Find where the given text appears and provide that cell's center as [x, y] coordinate. 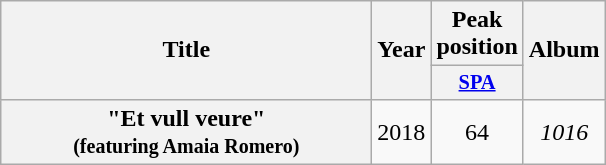
Album [564, 50]
1016 [564, 132]
Year [402, 50]
"Et vull veure"(featuring Amaia Romero) [186, 132]
Title [186, 50]
SPA [477, 83]
2018 [402, 132]
64 [477, 132]
Peak position [477, 34]
